Scan for the cell matching the given text and deliver its [X, Y] coordinate at center. 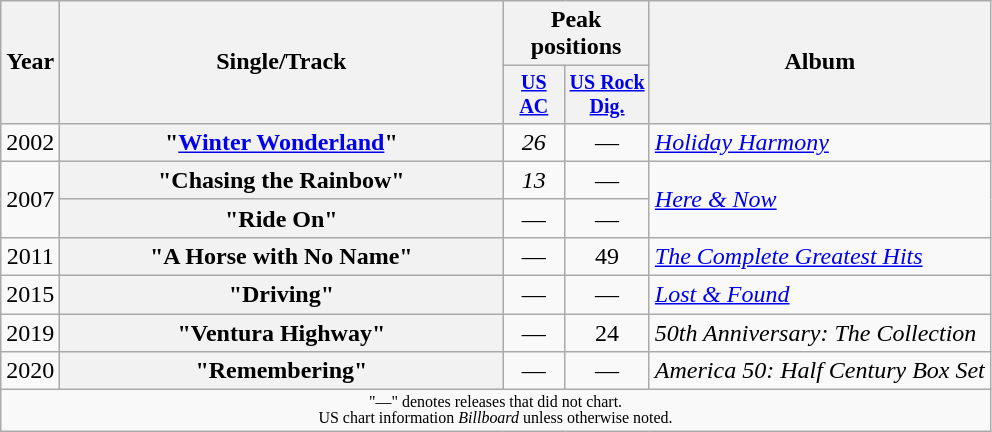
2007 [30, 199]
Peak positions [576, 34]
Year [30, 62]
2019 [30, 333]
The Complete Greatest Hits [820, 256]
24 [607, 333]
Here & Now [820, 199]
"Ventura Highway" [282, 333]
Single/Track [282, 62]
"Chasing the Rainbow" [282, 180]
2020 [30, 371]
Holiday Harmony [820, 142]
50th Anniversary: The Collection [820, 333]
49 [607, 256]
America 50: Half Century Box Set [820, 371]
"Winter Wonderland" [282, 142]
2011 [30, 256]
"Ride On" [282, 218]
"Driving" [282, 295]
"A Horse with No Name" [282, 256]
26 [534, 142]
2015 [30, 295]
US AC [534, 94]
13 [534, 180]
US Rock Dig. [607, 94]
"Remembering" [282, 371]
Album [820, 62]
"—" denotes releases that did not chart.US chart information Billboard unless otherwise noted. [496, 410]
Lost & Found [820, 295]
2002 [30, 142]
